Identify which cell holds the provided text, then report its (X, Y) central coordinate. 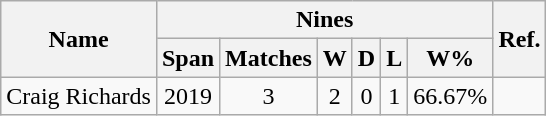
Name (79, 39)
3 (269, 96)
0 (366, 96)
Nines (324, 20)
W (334, 58)
66.67% (450, 96)
W% (450, 58)
2019 (188, 96)
D (366, 58)
2 (334, 96)
Ref. (520, 39)
1 (394, 96)
Span (188, 58)
L (394, 58)
Matches (269, 58)
Craig Richards (79, 96)
